For the text-containing cell, return its midpoint in (x, y) coordinate format. 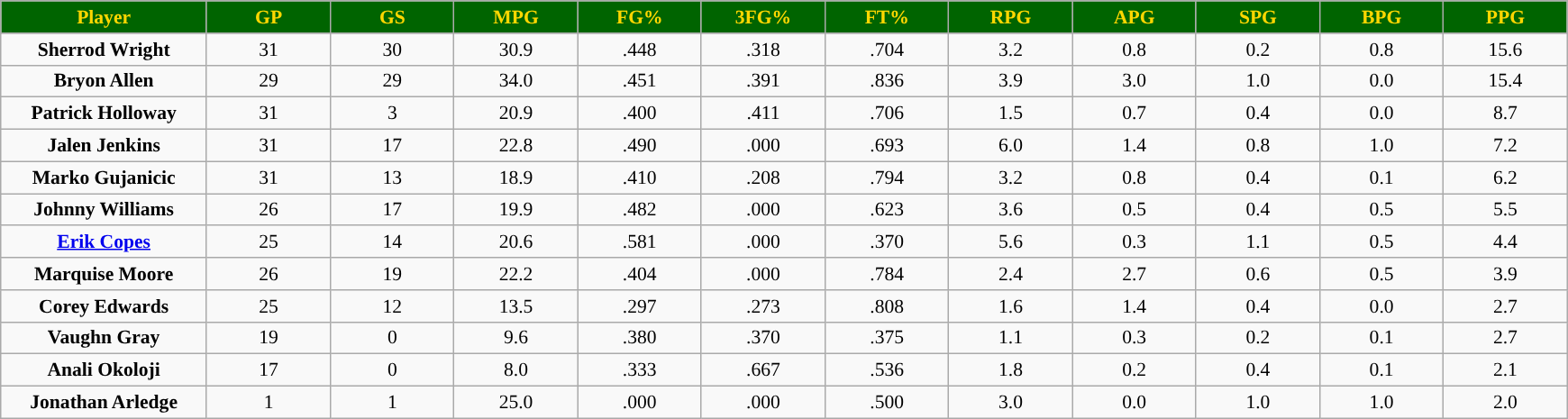
Corey Edwards (105, 306)
1.5 (1011, 114)
.693 (887, 146)
20.9 (515, 114)
22.2 (515, 274)
.208 (762, 178)
RPG (1011, 17)
6.2 (1505, 178)
8.7 (1505, 114)
.410 (640, 178)
FG% (640, 17)
Jonathan Arledge (105, 403)
Marquise Moore (105, 274)
13.5 (515, 306)
.451 (640, 81)
MPG (515, 17)
2.0 (1505, 403)
FT% (887, 17)
Player (105, 17)
.333 (640, 370)
.375 (887, 338)
13 (393, 178)
3FG% (762, 17)
30.9 (515, 50)
GP (269, 17)
Marko Gujanicic (105, 178)
.273 (762, 306)
.318 (762, 50)
.623 (887, 210)
2.1 (1505, 370)
20.6 (515, 242)
12 (393, 306)
.411 (762, 114)
19.9 (515, 210)
GS (393, 17)
22.8 (515, 146)
2.4 (1011, 274)
.794 (887, 178)
.808 (887, 306)
9.6 (515, 338)
0.6 (1258, 274)
.836 (887, 81)
4.4 (1505, 242)
Vaughn Gray (105, 338)
Johnny Williams (105, 210)
5.6 (1011, 242)
.448 (640, 50)
7.2 (1505, 146)
PPG (1505, 17)
.536 (887, 370)
.482 (640, 210)
.784 (887, 274)
SPG (1258, 17)
.490 (640, 146)
1.8 (1011, 370)
Patrick Holloway (105, 114)
34.0 (515, 81)
Erik Copes (105, 242)
Bryon Allen (105, 81)
.297 (640, 306)
.704 (887, 50)
.400 (640, 114)
.500 (887, 403)
5.5 (1505, 210)
.380 (640, 338)
.404 (640, 274)
Sherrod Wright (105, 50)
1.6 (1011, 306)
.706 (887, 114)
18.9 (515, 178)
3 (393, 114)
Jalen Jenkins (105, 146)
APG (1134, 17)
.667 (762, 370)
BPG (1382, 17)
0.7 (1134, 114)
6.0 (1011, 146)
25.0 (515, 403)
3.6 (1011, 210)
15.4 (1505, 81)
30 (393, 50)
15.6 (1505, 50)
.391 (762, 81)
8.0 (515, 370)
Anali Okoloji (105, 370)
.581 (640, 242)
14 (393, 242)
